Extract the [x, y] coordinate from the center of the cell holding the provided text.  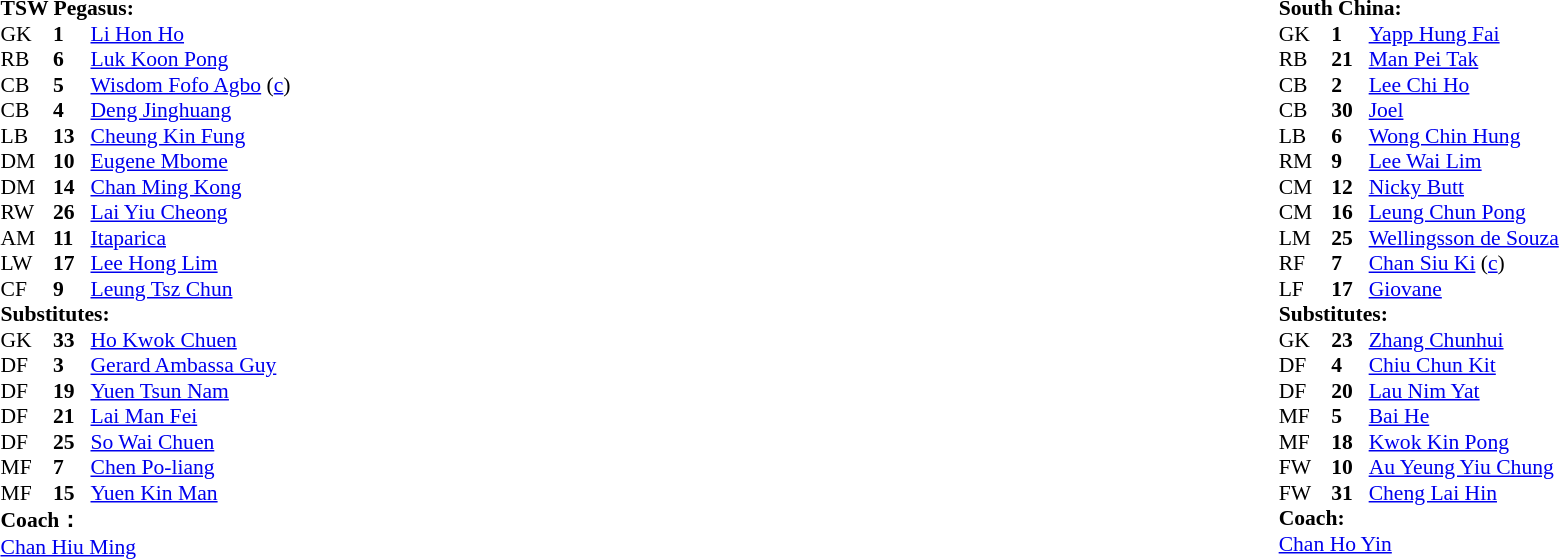
Ho Kwok Chuen [190, 340]
23 [1350, 340]
33 [72, 340]
Chan Siu Ki (c) [1464, 263]
LM [1305, 238]
Chiu Chun Kit [1464, 365]
Yuen Kin Man [190, 493]
20 [1350, 391]
Yapp Hung Fai [1464, 34]
31 [1350, 493]
Itaparica [190, 238]
RM [1305, 161]
11 [72, 238]
16 [1350, 213]
Yuen Tsun Nam [190, 391]
Man Pei Tak [1464, 59]
Lee Wai Lim [1464, 161]
Deng Jinghuang [190, 111]
Lai Man Fei [190, 417]
3 [72, 365]
Wisdom Fofo Agbo (c) [190, 85]
Wellingsson de Souza [1464, 238]
CF [26, 289]
26 [72, 213]
18 [1350, 442]
Lee Hong Lim [190, 263]
Luk Koon Pong [190, 59]
Lau Nim Yat [1464, 391]
Bai He [1464, 417]
Chan Ming Kong [190, 187]
LF [1305, 289]
Cheng Lai Hin [1464, 493]
Wong Chin Hung [1464, 136]
Eugene Mbome [190, 161]
Chen Po-liang [190, 467]
Nicky Butt [1464, 187]
15 [72, 493]
14 [72, 187]
AM [26, 238]
Gerard Ambassa Guy [190, 365]
So Wai Chuen [190, 442]
19 [72, 391]
Li Hon Ho [190, 34]
13 [72, 136]
Au Yeung Yiu Chung [1464, 467]
Kwok Kin Pong [1464, 442]
2 [1350, 85]
Leung Chun Pong [1464, 213]
Zhang Chunhui [1464, 340]
Cheung Kin Fung [190, 136]
Coach： [145, 520]
Leung Tsz Chun [190, 289]
Chan Ho Yin [1419, 544]
12 [1350, 187]
Lee Chi Ho [1464, 85]
Joel [1464, 111]
LW [26, 263]
30 [1350, 111]
RF [1305, 263]
Giovane [1464, 289]
Lai Yiu Cheong [190, 213]
RW [26, 213]
Coach: [1419, 519]
